Return the (x, y) coordinate for the center point of the cell that contains the specified text.  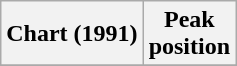
Peakposition (189, 34)
Chart (1991) (72, 34)
